Capture the cell that displays the provided text and extract its (X, Y) central coordinate. 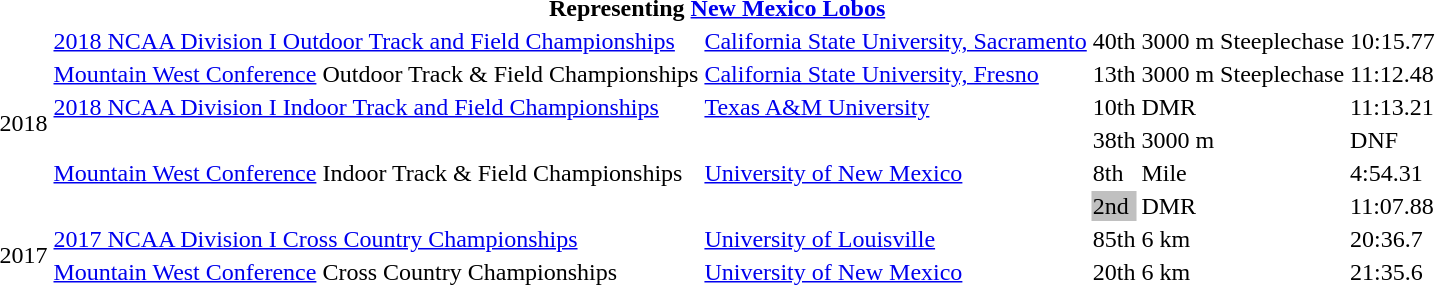
10th (1114, 107)
2017 NCAA Division I Cross Country Championships (376, 239)
2018 NCAA Division I Outdoor Track and Field Championships (376, 41)
University of New Mexico (896, 173)
38th (1114, 140)
Mountain West Conference Outdoor Track & Field Championships (376, 74)
6 km (1243, 239)
2nd (1114, 206)
3000 m (1243, 140)
California State University, Fresno (896, 74)
13th (1114, 74)
University of Louisville (896, 239)
Mountain West Conference Indoor Track & Field Championships (376, 173)
California State University, Sacramento (896, 41)
85th (1114, 239)
40th (1114, 41)
Texas A&M University (896, 107)
8th (1114, 173)
2018 NCAA Division I Indoor Track and Field Championships (376, 107)
Mile (1243, 173)
